Capture the cell that displays the provided text and extract its (x, y) central coordinate. 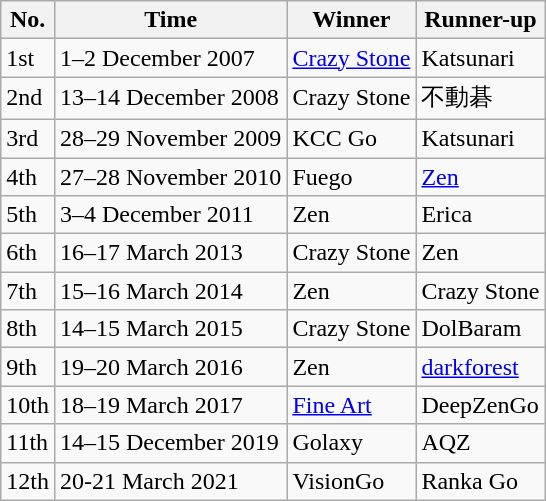
18–19 March 2017 (170, 405)
1st (28, 58)
Runner-up (480, 20)
Fuego (352, 177)
20-21 March 2021 (170, 481)
16–17 March 2013 (170, 253)
15–16 March 2014 (170, 291)
12th (28, 481)
2nd (28, 98)
Golaxy (352, 443)
DolBaram (480, 329)
darkforest (480, 367)
Winner (352, 20)
14–15 December 2019 (170, 443)
Time (170, 20)
8th (28, 329)
DeepZenGo (480, 405)
10th (28, 405)
7th (28, 291)
3rd (28, 138)
AQZ (480, 443)
不動碁 (480, 98)
13–14 December 2008 (170, 98)
5th (28, 215)
9th (28, 367)
27–28 November 2010 (170, 177)
4th (28, 177)
11th (28, 443)
VisionGo (352, 481)
14–15 March 2015 (170, 329)
1–2 December 2007 (170, 58)
Fine Art (352, 405)
3–4 December 2011 (170, 215)
28–29 November 2009 (170, 138)
Erica (480, 215)
No. (28, 20)
6th (28, 253)
Ranka Go (480, 481)
KCC Go (352, 138)
19–20 March 2016 (170, 367)
